Pinpoint the cell where the given text exists, returning its (X, Y) midpoint coordinate. 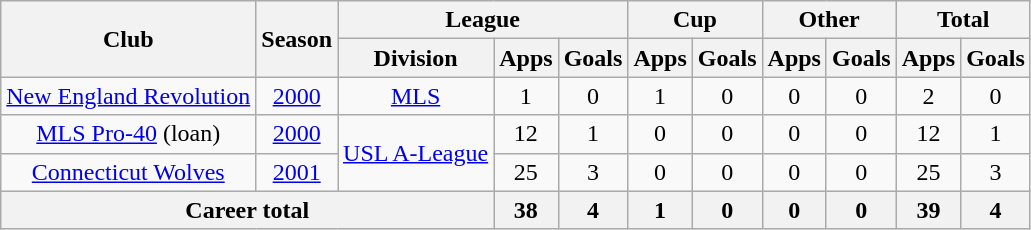
2 (928, 96)
Connecticut Wolves (128, 172)
Division (416, 58)
Other (829, 20)
USL A-League (416, 153)
Career total (248, 210)
39 (928, 210)
Club (128, 39)
Season (297, 39)
League (483, 20)
New England Revolution (128, 96)
38 (526, 210)
MLS Pro-40 (loan) (128, 134)
Total (963, 20)
2001 (297, 172)
Cup (695, 20)
MLS (416, 96)
